Scan for the cell matching the given text and deliver its (X, Y) coordinate at center. 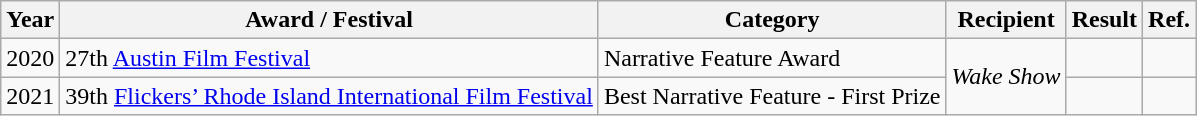
2021 (30, 96)
2020 (30, 58)
Recipient (1006, 20)
27th Austin Film Festival (330, 58)
39th Flickers’ Rhode Island International Film Festival (330, 96)
Award / Festival (330, 20)
Wake Show (1006, 77)
Narrative Feature Award (772, 58)
Category (772, 20)
Result (1104, 20)
Best Narrative Feature - First Prize (772, 96)
Ref. (1170, 20)
Year (30, 20)
